Identify which cell holds the provided text, then report its (X, Y) central coordinate. 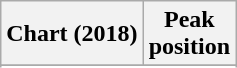
Peak position (189, 34)
Chart (2018) (72, 34)
